Locate the cell with the specified text and output its [X, Y] center coordinate. 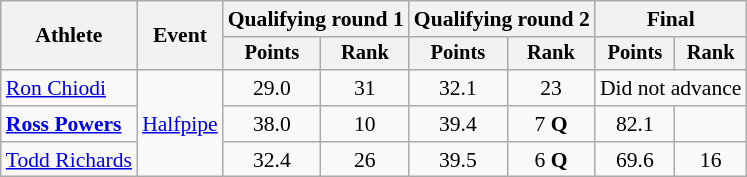
10 [365, 124]
Athlete [69, 36]
Ross Powers [69, 124]
82.1 [635, 124]
Did not advance [671, 88]
Qualifying round 1 [316, 19]
Ron Chiodi [69, 88]
Final [671, 19]
32.1 [458, 88]
38.0 [272, 124]
23 [551, 88]
Halfpipe [180, 124]
Event [180, 36]
7 Q [551, 124]
39.4 [458, 124]
31 [365, 88]
29.0 [272, 88]
Qualifying round 2 [502, 19]
